Return the [x, y] coordinate for the center point of the cell that contains the specified text.  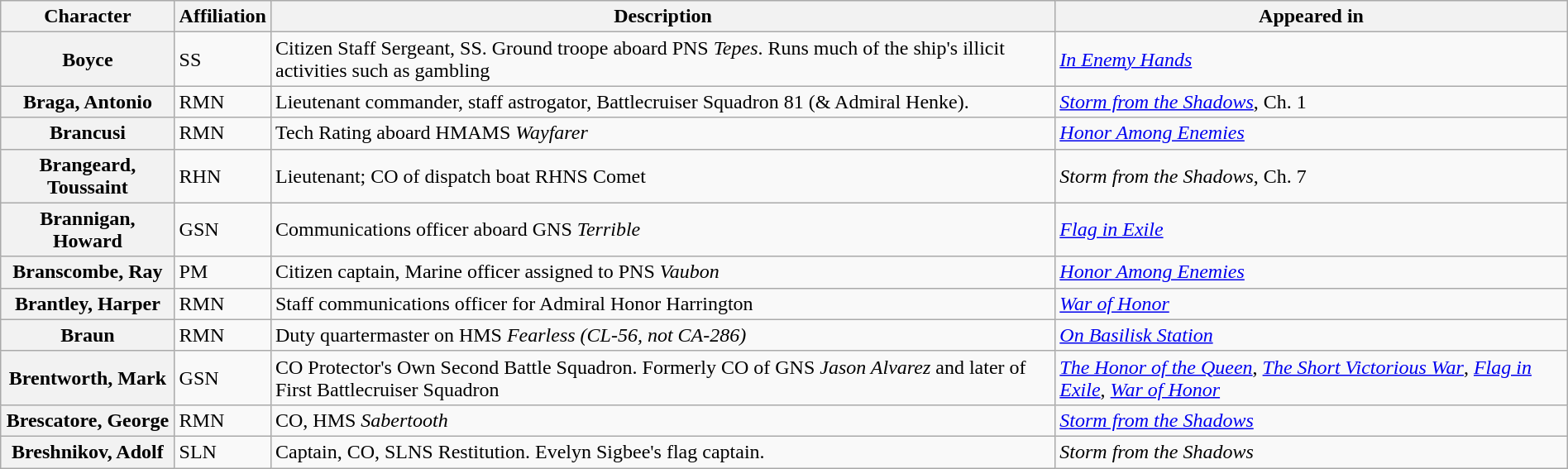
Braga, Antonio [88, 102]
On Basilisk Station [1312, 335]
Storm from the Shadows, Ch. 7 [1312, 175]
Duty quartermaster on HMS Fearless (CL-56, not CA-286) [662, 335]
Lieutenant; CO of dispatch boat RHNS Comet [662, 175]
Storm from the Shadows, Ch. 1 [1312, 102]
CO Protector's Own Second Battle Squadron. Formerly CO of GNS Jason Alvarez and later of First Battlecruiser Squadron [662, 377]
Citizen captain, Marine officer assigned to PNS Vaubon [662, 272]
Braun [88, 335]
Tech Rating aboard HMAMS Wayfarer [662, 133]
Citizen Staff Sergeant, SS. Ground troope aboard PNS Tepes. Runs much of the ship's illicit activities such as gambling [662, 60]
CO, HMS Sabertooth [662, 420]
Communications officer aboard GNS Terrible [662, 230]
PM [222, 272]
RHN [222, 175]
Lieutenant commander, staff astrogator, Battlecruiser Squadron 81 (& Admiral Henke). [662, 102]
Brentworth, Mark [88, 377]
Brannigan, Howard [88, 230]
Description [662, 17]
Flag in Exile [1312, 230]
War of Honor [1312, 304]
SS [222, 60]
Staff communications officer for Admiral Honor Harrington [662, 304]
Boyce [88, 60]
In Enemy Hands [1312, 60]
Affiliation [222, 17]
Brangeard, Toussaint [88, 175]
Brancusi [88, 133]
SLN [222, 452]
Breshnikov, Adolf [88, 452]
Captain, CO, SLNS Restitution. Evelyn Sigbee's flag captain. [662, 452]
Branscombe, Ray [88, 272]
Brantley, Harper [88, 304]
The Honor of the Queen, The Short Victorious War, Flag in Exile, War of Honor [1312, 377]
Character [88, 17]
Brescatore, George [88, 420]
Appeared in [1312, 17]
